Detect which cell encompasses the target text, then output its (x, y) center coordinate. 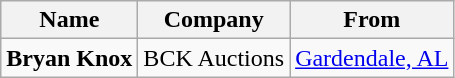
Company (214, 20)
Gardendale, AL (372, 58)
BCK Auctions (214, 58)
From (372, 20)
Name (70, 20)
Bryan Knox (70, 58)
